Determine the [x, y] coordinate at the center of the cell enclosing the given text.  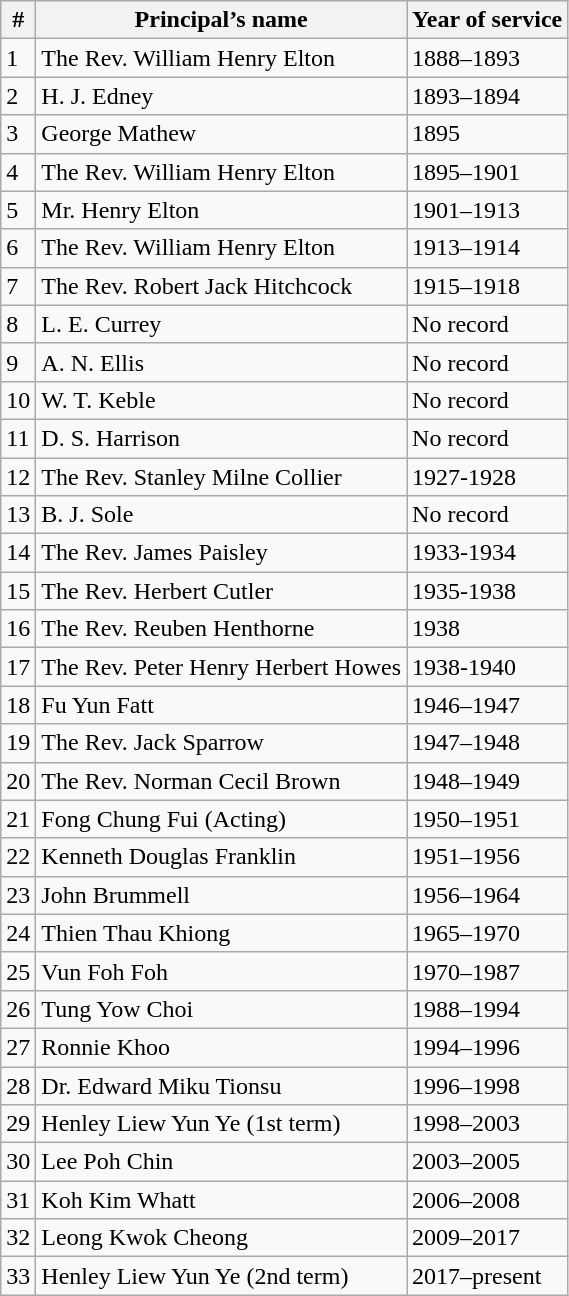
John Brummell [222, 895]
9 [18, 362]
George Mathew [222, 134]
2 [18, 96]
1965–1970 [488, 933]
23 [18, 895]
The Rev. Stanley Milne Collier [222, 477]
The Rev. Robert Jack Hitchcock [222, 286]
Vun Foh Foh [222, 971]
3 [18, 134]
B. J. Sole [222, 515]
Tung Yow Choi [222, 1009]
6 [18, 248]
1994–1996 [488, 1047]
Kenneth Douglas Franklin [222, 857]
1933-1934 [488, 553]
11 [18, 438]
Fu Yun Fatt [222, 705]
4 [18, 172]
1946–1947 [488, 705]
1927-1928 [488, 477]
20 [18, 781]
1970–1987 [488, 971]
Dr. Edward Miku Tionsu [222, 1085]
The Rev. James Paisley [222, 553]
1951–1956 [488, 857]
21 [18, 819]
The Rev. Reuben Henthorne [222, 629]
1998–2003 [488, 1124]
H. J. Edney [222, 96]
Henley Liew Yun Ye (1st term) [222, 1124]
1947–1948 [488, 743]
30 [18, 1162]
22 [18, 857]
Koh Kim Whatt [222, 1200]
1915–1918 [488, 286]
Principal’s name [222, 20]
25 [18, 971]
Fong Chung Fui (Acting) [222, 819]
Leong Kwok Cheong [222, 1238]
1895–1901 [488, 172]
15 [18, 591]
29 [18, 1124]
The Rev. Jack Sparrow [222, 743]
Year of service [488, 20]
Ronnie Khoo [222, 1047]
33 [18, 1276]
26 [18, 1009]
The Rev. Herbert Cutler [222, 591]
Lee Poh Chin [222, 1162]
1888–1893 [488, 58]
1938-1940 [488, 667]
2006–2008 [488, 1200]
The Rev. Peter Henry Herbert Howes [222, 667]
A. N. Ellis [222, 362]
The Rev. Norman Cecil Brown [222, 781]
18 [18, 705]
14 [18, 553]
W. T. Keble [222, 400]
10 [18, 400]
1893–1894 [488, 96]
2003–2005 [488, 1162]
19 [18, 743]
1 [18, 58]
1901–1913 [488, 210]
7 [18, 286]
# [18, 20]
1948–1949 [488, 781]
31 [18, 1200]
2017–present [488, 1276]
1938 [488, 629]
5 [18, 210]
13 [18, 515]
Henley Liew Yun Ye (2nd term) [222, 1276]
28 [18, 1085]
Mr. Henry Elton [222, 210]
1988–1994 [488, 1009]
1950–1951 [488, 819]
Thien Thau Khiong [222, 933]
8 [18, 324]
1895 [488, 134]
1956–1964 [488, 895]
1996–1998 [488, 1085]
32 [18, 1238]
24 [18, 933]
12 [18, 477]
27 [18, 1047]
1935-1938 [488, 591]
2009–2017 [488, 1238]
17 [18, 667]
16 [18, 629]
L. E. Currey [222, 324]
1913–1914 [488, 248]
D. S. Harrison [222, 438]
